Scan for the cell matching the given text and deliver its (X, Y) coordinate at center. 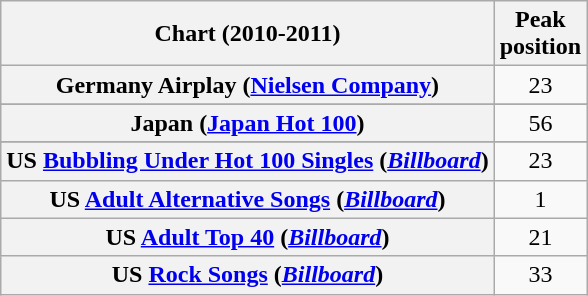
US Adult Top 40 (Billboard) (248, 237)
33 (540, 275)
US Adult Alternative Songs (Billboard) (248, 199)
Peakposition (540, 34)
Germany Airplay (Nielsen Company) (248, 85)
56 (540, 123)
Japan (Japan Hot 100) (248, 123)
Chart (2010-2011) (248, 34)
1 (540, 199)
21 (540, 237)
US Bubbling Under Hot 100 Singles (Billboard) (248, 161)
US Rock Songs (Billboard) (248, 275)
